Pinpoint the cell where the given text exists, returning its [x, y] midpoint coordinate. 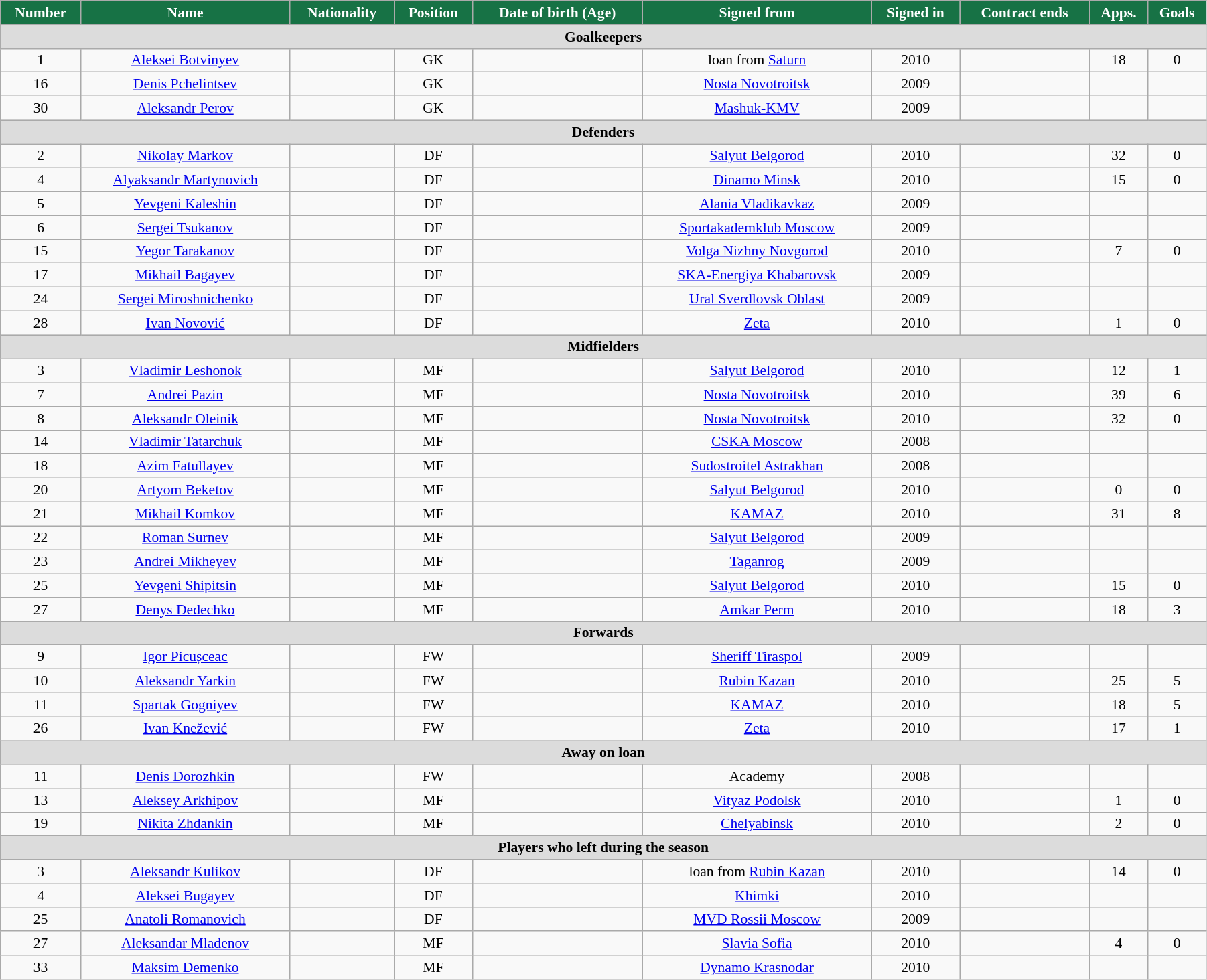
Aleksei Botvinyev [185, 60]
MVD Rossii Moscow [757, 920]
Denys Dedechko [185, 610]
Maksim Demenko [185, 967]
9 [41, 657]
Sergei Tsukanov [185, 228]
28 [41, 323]
Nationality [342, 13]
Denis Dorozhkin [185, 776]
Ural Sverdlovsk Oblast [757, 299]
Sergei Miroshnichenko [185, 299]
Name [185, 13]
Aleksandar Mladenov [185, 944]
Contract ends [1025, 13]
Vladimir Leshonok [185, 371]
loan from Rubin Kazan [757, 872]
23 [41, 562]
12 [1119, 371]
Yegor Tarakanov [185, 251]
Roman Surnev [185, 538]
Andrei Mikheyev [185, 562]
Yevgeni Kaleshin [185, 204]
Signed from [757, 13]
19 [41, 824]
Date of birth (Age) [557, 13]
Goalkeepers [603, 37]
26 [41, 729]
Nikolay Markov [185, 156]
Sportakademklub Moscow [757, 228]
CSKA Moscow [757, 442]
Alania Vladikavkaz [757, 204]
Apps. [1119, 13]
Taganrog [757, 562]
Number [41, 13]
33 [41, 967]
Sudostroitel Astrakhan [757, 466]
Aleksandr Oleinik [185, 419]
22 [41, 538]
10 [41, 681]
Volga Nizhny Novgorod [757, 251]
Aleksandr Perov [185, 109]
Azim Fatullayev [185, 466]
21 [41, 514]
Andrei Pazin [185, 395]
20 [41, 490]
16 [41, 84]
Nikita Zhdankin [185, 824]
Khimki [757, 896]
Defenders [603, 132]
Ivan Novović [185, 323]
Aleksei Bugayev [185, 896]
Ivan Knežević [185, 729]
Sheriff Tiraspol [757, 657]
Slavia Sofia [757, 944]
Alyaksandr Martynovich [185, 180]
Artyom Beketov [185, 490]
Chelyabinsk [757, 824]
Midfielders [603, 347]
30 [41, 109]
Academy [757, 776]
SKA-Energiya Khabarovsk [757, 275]
Dinamo Minsk [757, 180]
Spartak Gogniyev [185, 705]
Mikhail Komkov [185, 514]
Vityaz Podolsk [757, 800]
Yevgeni Shipitsin [185, 585]
39 [1119, 395]
Aleksandr Yarkin [185, 681]
Igor Picușceac [185, 657]
Aleksandr Kulikov [185, 872]
loan from Saturn [757, 60]
Dynamo Krasnodar [757, 967]
Goals [1178, 13]
Aleksey Arkhipov [185, 800]
Denis Pchelintsev [185, 84]
Anatoli Romanovich [185, 920]
Forwards [603, 633]
Mashuk-KMV [757, 109]
13 [41, 800]
Signed in [916, 13]
Rubin Kazan [757, 681]
24 [41, 299]
Vladimir Tatarchuk [185, 442]
Position [433, 13]
Mikhail Bagayev [185, 275]
31 [1119, 514]
Away on loan [603, 753]
Players who left during the season [603, 848]
Amkar Perm [757, 610]
